Search for the cell housing the specified text and yield its [x, y] center coordinate. 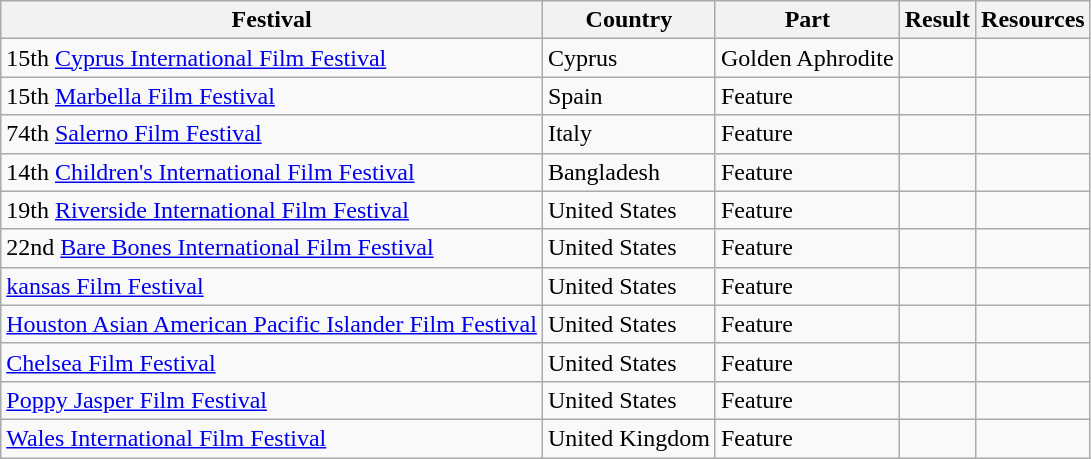
Italy [628, 134]
Bangladesh [628, 172]
Chelsea Film Festival [272, 362]
Festival [272, 20]
Cyprus [628, 58]
Houston Asian American Pacific Islander Film Festival [272, 324]
14th Children's International Film Festival [272, 172]
Poppy Jasper Film Festival [272, 400]
15th Cyprus International Film Festival [272, 58]
22nd Bare Bones International Film Festival [272, 248]
74th Salerno Film Festival [272, 134]
United Kingdom [628, 438]
Wales International Film Festival [272, 438]
Golden Aphrodite [807, 58]
Part [807, 20]
15th Marbella Film Festival [272, 96]
Result [937, 20]
kansas Film Festival [272, 286]
19th Riverside International Film Festival [272, 210]
Spain [628, 96]
Resources [1034, 20]
Country [628, 20]
